Find where the given text appears and provide that cell's center as [X, Y] coordinate. 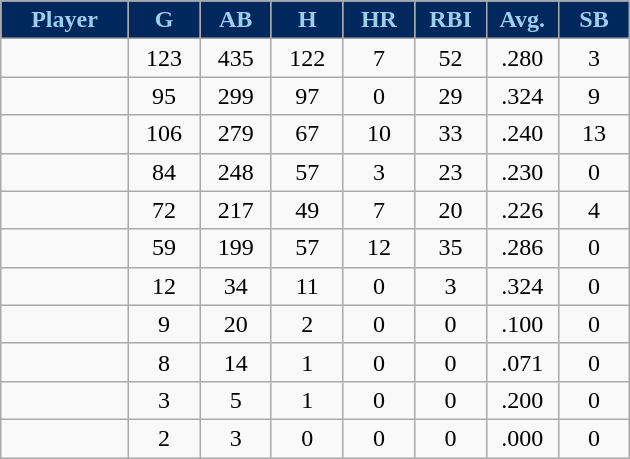
59 [164, 248]
AB [236, 20]
299 [236, 96]
.000 [522, 438]
Player [64, 20]
11 [307, 286]
.200 [522, 400]
8 [164, 362]
Avg. [522, 20]
4 [594, 210]
.280 [522, 58]
97 [307, 96]
.240 [522, 134]
199 [236, 248]
.100 [522, 324]
122 [307, 58]
.286 [522, 248]
SB [594, 20]
248 [236, 172]
435 [236, 58]
279 [236, 134]
52 [451, 58]
23 [451, 172]
.230 [522, 172]
13 [594, 134]
49 [307, 210]
106 [164, 134]
RBI [451, 20]
217 [236, 210]
33 [451, 134]
5 [236, 400]
.226 [522, 210]
10 [379, 134]
HR [379, 20]
84 [164, 172]
67 [307, 134]
G [164, 20]
29 [451, 96]
95 [164, 96]
H [307, 20]
35 [451, 248]
123 [164, 58]
.071 [522, 362]
72 [164, 210]
34 [236, 286]
14 [236, 362]
